Determine the (x, y) coordinate at the center of the cell enclosing the given text.  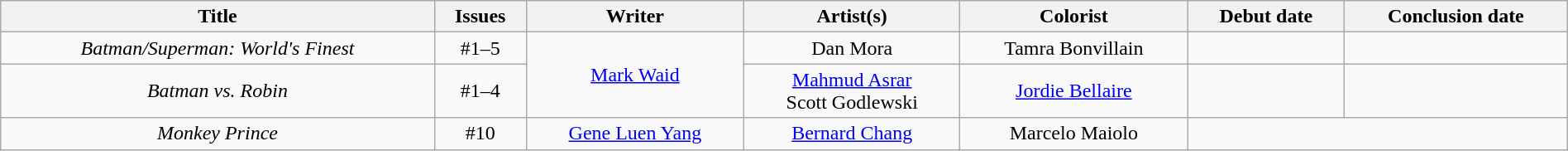
Colorist (1073, 17)
Batman/Superman: World's Finest (218, 48)
#10 (480, 134)
Batman vs. Robin (218, 91)
Bernard Chang (852, 134)
Artist(s) (852, 17)
Jordie Bellaire (1073, 91)
Gene Luen Yang (635, 134)
Monkey Prince (218, 134)
Title (218, 17)
Tamra Bonvillain (1073, 48)
Conclusion date (1456, 17)
Marcelo Maiolo (1073, 134)
Mark Waid (635, 75)
Debut date (1266, 17)
Mahmud AsrarScott Godlewski (852, 91)
Issues (480, 17)
Dan Mora (852, 48)
#1–5 (480, 48)
#1–4 (480, 91)
Writer (635, 17)
